Search for the cell housing the specified text and yield its (X, Y) center coordinate. 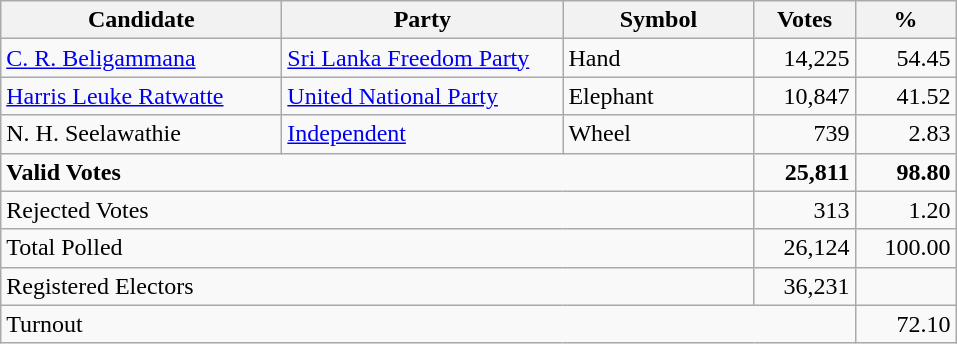
41.52 (906, 96)
Rejected Votes (378, 210)
United National Party (422, 96)
Wheel (658, 134)
1.20 (906, 210)
739 (804, 134)
Symbol (658, 20)
100.00 (906, 248)
36,231 (804, 286)
Total Polled (378, 248)
26,124 (804, 248)
Turnout (428, 324)
54.45 (906, 58)
Sri Lanka Freedom Party (422, 58)
Candidate (142, 20)
14,225 (804, 58)
Hand (658, 58)
98.80 (906, 172)
Valid Votes (378, 172)
2.83 (906, 134)
Votes (804, 20)
72.10 (906, 324)
% (906, 20)
Registered Electors (378, 286)
10,847 (804, 96)
Elephant (658, 96)
Party (422, 20)
25,811 (804, 172)
N. H. Seelawathie (142, 134)
Independent (422, 134)
Harris Leuke Ratwatte (142, 96)
C. R. Beligammana (142, 58)
313 (804, 210)
